Pinpoint the cell where the given text exists, returning its (X, Y) midpoint coordinate. 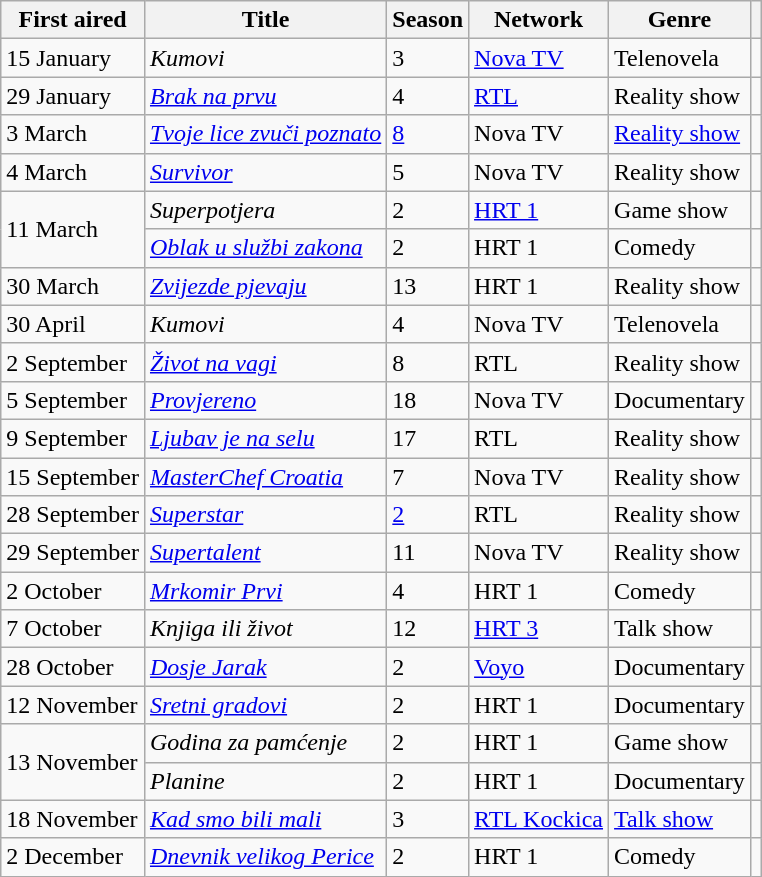
11 March (73, 229)
Voyo (539, 667)
30 April (73, 324)
Season (428, 20)
Oblak u službi zakona (265, 248)
13 November (73, 762)
Network (539, 20)
5 (428, 172)
Genre (680, 20)
Mrkomir Prvi (265, 591)
Survivor (265, 172)
2 September (73, 362)
2 December (73, 857)
28 October (73, 667)
Superstar (265, 515)
12 (428, 629)
Godina za pamćenje (265, 743)
13 (428, 286)
Provjereno (265, 400)
5 September (73, 400)
28 September (73, 515)
2 October (73, 591)
17 (428, 438)
Planine (265, 781)
Zvijezde pjevaju (265, 286)
4 March (73, 172)
29 September (73, 553)
7 (428, 477)
Dosje Jarak (265, 667)
Dnevnik velikog Perice (265, 857)
Sretni gradovi (265, 705)
Život na vagi (265, 362)
30 March (73, 286)
Supertalent (265, 553)
Ljubav je na selu (265, 438)
15 September (73, 477)
Title (265, 20)
RTL Kockica (539, 819)
Tvoje lice zvuči poznato (265, 134)
First aired (73, 20)
3 March (73, 134)
HRT 3 (539, 629)
11 (428, 553)
18 (428, 400)
9 September (73, 438)
Superpotjera (265, 210)
7 October (73, 629)
29 January (73, 96)
MasterChef Croatia (265, 477)
15 January (73, 58)
Brak na prvu (265, 96)
12 November (73, 705)
Kad smo bili mali (265, 819)
Knjiga ili život (265, 629)
18 November (73, 819)
